Extract the (x, y) coordinate from the center of the cell holding the provided text.  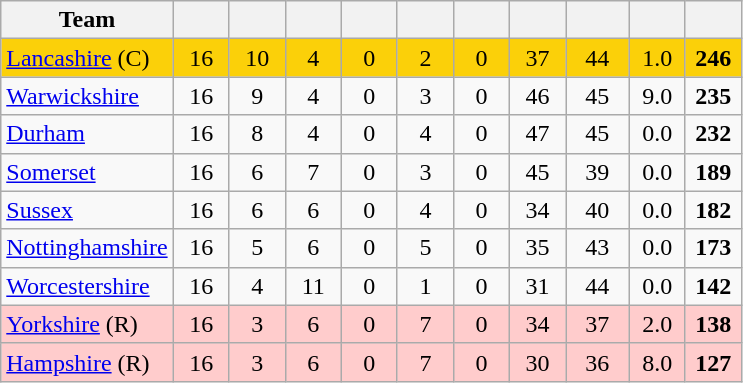
43 (598, 248)
Warwickshire (87, 96)
40 (598, 210)
127 (713, 362)
9.0 (657, 96)
30 (538, 362)
8 (257, 134)
Lancashire (C) (87, 58)
Hampshire (R) (87, 362)
Yorkshire (R) (87, 324)
10 (257, 58)
142 (713, 286)
Somerset (87, 172)
31 (538, 286)
9 (257, 96)
138 (713, 324)
39 (598, 172)
Worcestershire (87, 286)
173 (713, 248)
189 (713, 172)
Sussex (87, 210)
232 (713, 134)
1 (425, 286)
246 (713, 58)
Nottinghamshire (87, 248)
Durham (87, 134)
1.0 (657, 58)
Team (87, 20)
8.0 (657, 362)
2.0 (657, 324)
2 (425, 58)
36 (598, 362)
46 (538, 96)
47 (538, 134)
235 (713, 96)
35 (538, 248)
11 (313, 286)
182 (713, 210)
